For the text-containing cell, return its midpoint in (X, Y) coordinate format. 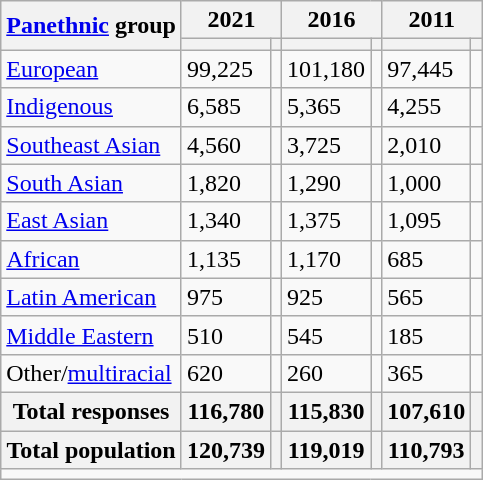
116,780 (226, 411)
Latin American (92, 297)
685 (426, 259)
6,585 (226, 107)
185 (426, 335)
Southeast Asian (92, 145)
510 (226, 335)
5,365 (326, 107)
Total population (92, 449)
1,375 (326, 221)
925 (326, 297)
Total responses (92, 411)
Other/multiracial (92, 373)
101,180 (326, 69)
1,290 (326, 183)
620 (226, 373)
120,739 (226, 449)
260 (326, 373)
365 (426, 373)
Panethnic group (92, 26)
Middle Eastern (92, 335)
1,135 (226, 259)
African (92, 259)
97,445 (426, 69)
4,255 (426, 107)
European (92, 69)
1,170 (326, 259)
975 (226, 297)
2016 (332, 20)
565 (426, 297)
1,000 (426, 183)
Indigenous (92, 107)
99,225 (226, 69)
2021 (231, 20)
4,560 (226, 145)
1,820 (226, 183)
107,610 (426, 411)
115,830 (326, 411)
119,019 (326, 449)
East Asian (92, 221)
2,010 (426, 145)
110,793 (426, 449)
1,340 (226, 221)
South Asian (92, 183)
3,725 (326, 145)
1,095 (426, 221)
2011 (432, 20)
545 (326, 335)
